Identify which cell holds the provided text, then report its (X, Y) central coordinate. 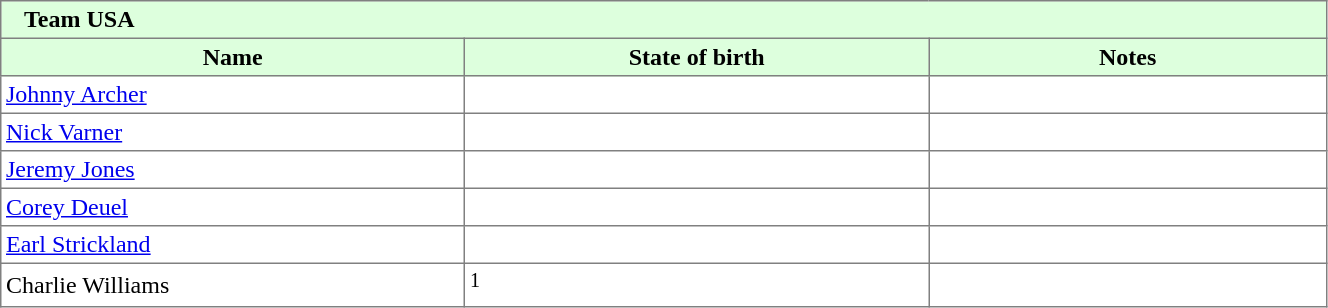
Charlie Williams (233, 285)
Nick Varner (233, 132)
Jeremy Jones (233, 170)
Team USA (664, 20)
Notes (1128, 57)
1 (697, 285)
Earl Strickland (233, 245)
Name (233, 57)
Johnny Archer (233, 95)
State of birth (697, 57)
Corey Deuel (233, 207)
